Pinpoint the cell where the given text exists, returning its [x, y] midpoint coordinate. 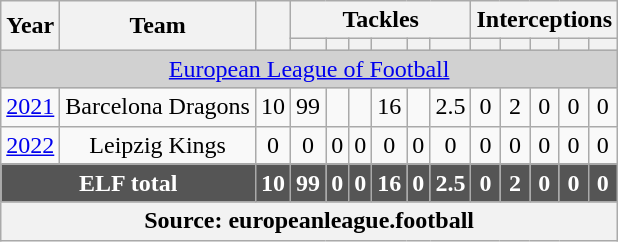
ELF total [128, 183]
2022 [30, 145]
Year [30, 26]
Interceptions [544, 20]
Leipzig Kings [158, 145]
2021 [30, 107]
Source: europeanleague.football [310, 221]
Barcelona Dragons [158, 107]
Tackles [381, 20]
Team [158, 26]
European League of Football [310, 69]
